Pinpoint the cell where the given text exists, returning its [X, Y] midpoint coordinate. 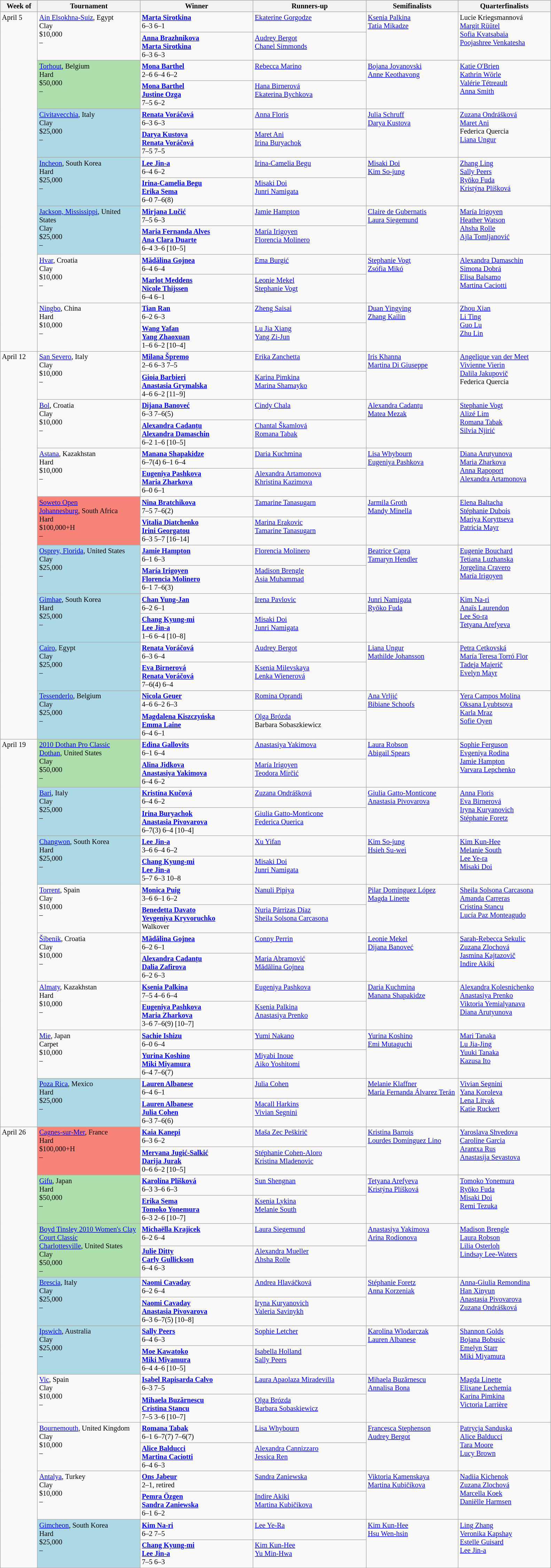
April 5 [19, 182]
Isabel Rapisarda Calvo 6–3 7–5 [197, 1384]
Chang Kyung-mi Lee Jin-a 7–5 6–3 [197, 1554]
Beatrice Capra Tamaryn Hendler [412, 569]
Irina-Camelia Begu [310, 167]
Iris Khanna Martina Di Giuseppe [412, 375]
Ksenia Milevskaya Lenka Wienerová [310, 676]
Bol, Croatia Clay $10,000 – [89, 424]
Gioia Barbieri Anastasia Grymalska 4–6 6–2 [11–9] [197, 385]
Bari, Italy Clay $25,000 – [89, 811]
Anna Brazhnikova Marta Sirotkina 6–3 6–3 [197, 46]
Iryna Kuryanovich Valeria Savinykh [310, 1311]
Audrey Bergot [310, 652]
Duan Yingying Zhang Kailin [412, 327]
Stéphanie Cohen-Aloro Kristina Mladenovic [310, 1161]
Daria Kuchmina Manana Shapakidze [412, 1005]
Ain Elsokhna-Suiz, Egypt Clay $10,000 – [89, 36]
Lucie Kriegsmannová Margit Rüütel Sofia Kvatsabaia Poojashree Venkatesha [505, 36]
María Irigoyen Florencia Molinero 6–1 7–6(3) [197, 579]
Eugenie Bouchard Tetiana Luzhanska Jorgelina Cravero María Irigoyen [505, 569]
Ons Jabeur 2–1, retired [197, 1481]
Chang Kyung-mi Lee Jin-a 5–7 6–3 10–8 [197, 870]
Lisa Whybourn Eugeniya Pashkova [412, 472]
Naomi Cavaday Anastasia Pivovarova 6–3 6–7(5) [10–8] [197, 1311]
Florencia Molinero [310, 555]
Julie Ditty Carly Gullickson 6–4 6–3 [197, 1261]
Renata Voráčová 6–3 6–3 [197, 119]
Sarah-Rebecca Sekulic Zuzana Zlochová Jasmina Kajtazovič Indire Akiki [505, 957]
Indire Akiki Martina Kubičíkova [310, 1505]
Alexandra Cadanțu Dalia Zafirova 6–2 6–3 [197, 967]
Misaki Doi Kim So-jung [412, 182]
Kim Kun-Hee Melanie South Lee Ye-ra Misaki Doi [505, 860]
Nuria Párrizas Díaz Sheila Solsona Carcasona [310, 918]
Soweto Open Johannesburg, South Africa Hard $100,000+H – [89, 520]
Mervana Jugić-Salkić Darija Jurak 0–6 6–2 [10–5] [197, 1161]
Eva Birnerová Renata Voráčová 7–6(4) 6–4 [197, 676]
Angelique van der Meet Vivienne Vierin Dalila Jakupovič Federica Quercia [505, 375]
Boyd Tinsley 2010 Women's Clay Court Classic Charlottesville, United States Clay $50,000 – [89, 1250]
Semifinalists [412, 6]
Elena Baltacha Stéphanie Dubois Mariya Koryttseva Patricia Mayr [505, 520]
Zuzana Ondrášková [310, 797]
Antalya, Turkey Clay $10,000 – [89, 1495]
Yumi Nakano [310, 1040]
Sophie Letcher [310, 1336]
Cairo, Egypt Clay $25,000 – [89, 666]
Olga Brózda Barbara Sobaszkiewicz [310, 725]
Lauren Albanese 6–4 6–1 [197, 1088]
Gifu, Japan Hard $50,000 – [89, 1200]
Torhout, Belgium Hard $50,000 – [89, 84]
Olga Brózda Barbara Sobaskiewicz [310, 1408]
Ana Vrljić Bibiane Schoofs [412, 715]
Mirjana Lučić 7–5 6–3 [197, 216]
Changwon, South Korea Hard $25,000 – [89, 860]
Yurina Koshino Emi Mutaguchi [412, 1054]
Zhang Ling Sally Peers Ryōko Fuda Kristýna Plíšková [505, 182]
Jackson, Mississippi, United States Clay $25,000 – [89, 230]
Kim So-jung Hsieh Su-wei [412, 860]
Leonie Mekel Stephanie Vogt [310, 288]
Yaroslava Shvedova Caroline Garcia Arantxa Rus Anastasija Sevastova [505, 1151]
Vivian Segnini Yana Koroleva Lena Litvak Katie Ruckert [505, 1102]
Nanuli Pipiya [310, 894]
Ksenia Palkina Anastasiya Prenko [310, 1016]
Tetyana Arefyeva Kristýna Plíšková [412, 1200]
Conny Perrin [310, 943]
Julia Schruff Darya Kustova [412, 133]
Nina Bratchikova 7–5 7–6(2) [197, 507]
Junri Namigata Ryōko Fuda [412, 618]
Brescia, Italy Clay $25,000 – [89, 1301]
Alexandra Artamonova Khristina Kazimova [310, 482]
Marta Sirotkina 6–3 6–1 [197, 22]
2010 Dothan Pro Classic Dothan, United States Clay $50,000 – [89, 763]
Vic, Spain Clay $10,000 – [89, 1398]
Jamie Hampton 6–1 6–3 [197, 555]
Darya Kustova Renata Voráčová 7–5 7–5 [197, 143]
Marina Erakovic Tamarine Tanasugarn [310, 531]
Osprey, Florida, United States Clay $25,000 – [89, 569]
Moe Kawatoko Miki Miyamura 6–4 4–6 [10–5] [197, 1360]
Laura Apaolaza Miradevilla [310, 1384]
Pilar Domínguez López Magda Linette [412, 909]
Alexandra Cadanțu Alexandra Damaschin 6–2 1–6 [10–5] [197, 434]
Miyabi Inoue Aiko Yoshitomi [310, 1064]
San Severo, Italy Clay $10,000 – [89, 375]
Kim Na-ri Anaïs Laurendon Lee So-ra Tetyana Arefyeva [505, 618]
Milana Špremo 2–6 6–3 7–5 [197, 361]
Karolína Plíšková 6–3 3–6 6–3 [197, 1185]
Leonie Mekel Dijana Banoveć [412, 957]
Mădălina Gojnea 6–4 6–4 [197, 264]
Patrycja Sanduska Alice Balducci Tara Moore Lucy Brown [505, 1447]
Ekaterine Gorgodze [310, 22]
Erika Zanchetta [310, 361]
April 26 [19, 1347]
Yurina Koshino Miki Miyamura 6–4 7–6(7) [197, 1064]
Shannon Golds Bojana Bobusic Emelyn Starr Miki Miyamura [505, 1350]
Sophie Ferguson Evgeniya Rodina Jamie Hampton Varvara Lepchenko [505, 763]
Madison Brengle Laura Robson Lilia Osterloh Lindsay Lee-Waters [505, 1250]
Mihaela Buzărnescu Cristina Stancu 7–5 3–6 [10–7] [197, 1408]
Pemra Özgen Sandra Zaniewska 6–1 6–2 [197, 1505]
Viktoria Kamenskaya Martina Kubičíkova [412, 1495]
Ema Burgić [310, 264]
Lauren Albanese Julia Cohen 6–3 7–6(6) [197, 1113]
Michaëlla Krajicek 6–2 6–4 [197, 1235]
Laura Robson Abigail Spears [412, 763]
Zhou Xian Li Ting Guo Lu Zhu Lin [505, 327]
Kristina Barrois Lourdes Domínguez Lino [412, 1151]
Vitalia Diatchenko Irini Georgatou 6–3 5–7 [16–14] [197, 531]
Maria Abramović Mădălina Gojnea [310, 967]
Winner [197, 6]
Mari Tanaka Lu Jia-Jing Yuuki Tanaka Kazusa Ito [505, 1054]
Ksenia Palkina Tatia Mikadze [412, 36]
Ksenia Lykina Melanie South [310, 1209]
Almaty, Kazakhstan Hard $10,000 – [89, 1005]
Eugeniya Pashkova Maria Zharkova 3–6 7–6(9) [10–7] [197, 1016]
Mihaela Buzărnescu Annalisa Bona [412, 1398]
Zuzana Ondrášková Maret Ani Federica Quercia Liana Ungur [505, 133]
Chan Yung-Jan 6–2 6–1 [197, 604]
Alexandra Cannizzaro Jessica Ren [310, 1457]
Jamie Hampton [310, 216]
Gimcheon, South Korea Hard $25,000 – [89, 1543]
Kim Kun-Hee Hsu Wen-hsin [412, 1543]
Alice Balducci Martina Caciotti 6–4 6–3 [197, 1457]
Mona Barthel Justine Ozga 7–5 6–2 [197, 95]
Tian Ran 6–2 6–3 [197, 313]
Manana Shapakidze 6–7(4) 6–1 6–4 [197, 458]
Ksenia Palkina 7–5 4–6 6–4 [197, 991]
Maša Zec Peškirič [310, 1137]
Irina Buryachok Anastasia Pivovarova 6–7(3) 6–4 [10–4] [197, 822]
Tessenderlo, Belgium Clay $25,000 – [89, 715]
Macall Harkins Vivian Segnini [310, 1113]
Quarterfinalists [505, 6]
Sandra Zaniewska [310, 1481]
Erika Sema Tomoko Yonemura 6–3 2–6 [10–7] [197, 1209]
Stephanie Vogt Alizé Lim Romana Tabak Silvia Njirić [505, 424]
Cagnes-sur-Mer, France Hard $100,000+H – [89, 1151]
Magda Linette Elixane Lechemia Karina Pimkina Victoria Larrière [505, 1398]
Giulia Gatto-Monticone Federica Querica [310, 822]
Renata Voráčová 6–3 6–4 [197, 652]
Hana Birnerová Ekaterina Bychkova [310, 95]
Benedetta Davato Yevgeniya Kryvoruchko Walkover [197, 918]
Sheila Solsona Carcasona Amanda Carreras Cristina Stancu Lucía Paz Monteagudo [505, 909]
Sally Peers 6–4 6–3 [197, 1336]
Maria Fernanda Alves Ana Clara Duarte 6–4 3–6 [10–5] [197, 240]
Kim Kun-Hee Yu Min-Hwa [310, 1554]
Alexandra Damaschin Simona Dobrá Elisa Balsamo Martina Caciotti [505, 278]
Tournament [89, 6]
Bojana Jovanovski Anne Keothavong [412, 84]
Francesca Stephenson Audrey Bergot [412, 1447]
Gimhae, South Korea Hard $25,000 – [89, 618]
Lisa Whybourn [310, 1432]
Giulia Gatto-Monticone Anastasia Pivovarova [412, 811]
Hvar, Croatia Clay $10,000 – [89, 278]
Daria Kuchmina [310, 458]
Week of [19, 6]
Naomi Cavaday 6–2 6–4 [197, 1287]
Anastasiya Yakimova Arina Rodionova [412, 1250]
Lu Jia Xiang Yang Zi-Jun [310, 337]
Cindy Chala [310, 409]
Audrey Bergot Chanel Simmonds [310, 46]
Chantal Škamlová Romana Tabak [310, 434]
Anna-Giulia Remondina Han Xinyun Anastasia Pivovarova Zuzana Ondrášková [505, 1301]
Andrea Hlaváčková [310, 1287]
Mie, Japan Carpet $10,000 – [89, 1054]
Isabella Holland Sally Peers [310, 1360]
Tomoko Yonemura Ryōko Fuda Misaki Doi Remi Tezuka [505, 1200]
Sachie Ishizu 6–0 6–4 [197, 1040]
Ling Zhang Veronika Kapshay Estelle Guisard Lee Jin-a [505, 1543]
Alexandra Mueller Ahsha Rolle [310, 1261]
Jarmila Groth Mandy Minella [412, 520]
Melanie Klaffner María Fernanda Álvarez Terán [412, 1102]
Nicola Geuer 4–6 6–2 6–3 [197, 700]
Šibenik, Croatia Clay $10,000 – [89, 957]
Laura Siegemund [310, 1235]
Eugeniya Pashkova Maria Zharkova 6–0 6–1 [197, 482]
Julia Cohen [310, 1088]
Edina Gallovits 6–1 6–4 [197, 749]
Rebecca Marino [310, 70]
Kaia Kanepi 6–3 6–2 [197, 1137]
Anna Floris [310, 119]
Liana Ungur Mathilde Johansson [412, 666]
Stéphanie Foretz Anna Korzeniak [412, 1301]
Marlot Meddens Nicole Thijssen 6–4 6–1 [197, 288]
Xu Yifan [310, 846]
María Irigoyen Teodora Mirčić [310, 773]
Dijana Banoveć 6–3 7–6(5) [197, 409]
Ningbo, China Hard $10,000 – [89, 327]
Zheng Saisai [310, 313]
Astana, Kazakhstan Hard $10,000 – [89, 472]
Mădălina Gojnea 6–2 6–1 [197, 943]
Ipswich, Australia Clay $25,000 – [89, 1350]
Lee Ye-Ra [310, 1529]
Karina Pimkina Marina Shamayko [310, 385]
Poza Rica, Mexico Hard $25,000 – [89, 1102]
Karolina Wlodarczak Lauren Albanese [412, 1350]
Diana Arutyunova Maria Zharkova Anna Rapoport Alexandra Artamonova [505, 472]
Madison Brengle Asia Muhammad [310, 579]
Tamarine Tanasugarn [310, 507]
Nadiia Kichenok Zuzana Zlochová Marcella Koek Daniëlle Harmsen [505, 1495]
April 19 [19, 933]
Runners-up [310, 6]
Irena Pavlovic [310, 604]
Yera Campos Molina Oksana Lyubtsova Karla Mraz Sofie Oyen [505, 715]
Petra Cetkovská María Teresa Torró Flor Tadeja Majerič Evelyn Mayr [505, 666]
Maret Ani Irina Buryachok [310, 143]
Monica Puig 3–6 6–1 6–2 [197, 894]
April 12 [19, 545]
Romina Oprandi [310, 700]
Irina-Camelia Begu Erika Sema 6–0 7–6(8) [197, 192]
Anna Floris Eva Birnerová Iryna Kuryanovich Stéphanie Foretz [505, 811]
Lee Jin-a 3–6 6–4 6–2 [197, 846]
Magdalena Kiszczyńska Emma Laine 6–4 6–1 [197, 725]
Kristína Kučová 6–4 6–2 [197, 797]
Romana Tabak 6–1 6–7(7) 7–6(7) [197, 1432]
Civitavecchia, Italy Clay $25,000 – [89, 133]
Kim Na-ri 6–2 7–5 [197, 1529]
Wang Yafan Yang Zhaoxuan 1–6 6–2 [10–4] [197, 337]
Eugeniya Pashkova [310, 991]
Alexandra Cadanțu Matea Mezak [412, 424]
Sun Shengnan [310, 1185]
Bournemouth, United Kingdom Clay $10,000 – [89, 1447]
Anastasiya Yakimova [310, 749]
Mona Barthel 2–6 6–4 6–2 [197, 70]
María Irigoyen Florencia Molinero [310, 240]
Torrent, Spain Clay $10,000 – [89, 909]
Claire de Gubernatis Laura Siegemund [412, 230]
Chang Kyung-mi Lee Jin-a 1–6 6–4 [10–8] [197, 628]
Alina Jidkova Anastasiya Yakimova 6–4 6–2 [197, 773]
Katie O'Brien Kathrin Wörle Valérie Tétreault Anna Smith [505, 84]
Stephanie Vogt Zsófia Mikó [412, 278]
Incheon, South Korea Hard $25,000 – [89, 182]
María Irigoyen Heather Watson Ahsha Rolle Ajla Tomljanović [505, 230]
Lee Jin-a 6–4 6–2 [197, 167]
Alexandra Kolesnichenko Anastasiya Prenko Viktoria Yemialyanava Diana Arutyunova [505, 1005]
